Detect which cell encompasses the target text, then output its (X, Y) center coordinate. 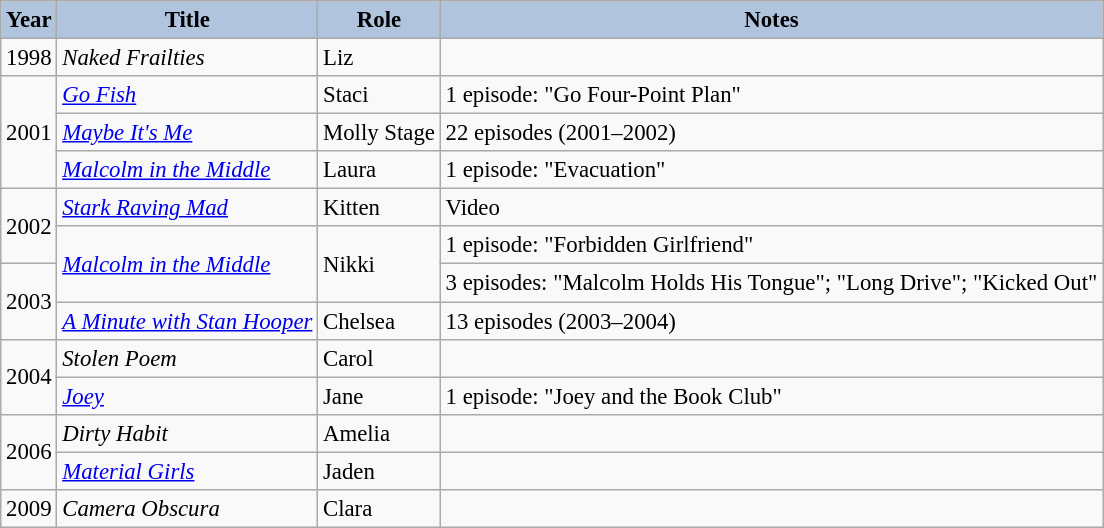
Notes (771, 20)
Carol (380, 358)
13 episodes (2003–2004) (771, 321)
22 episodes (2001–2002) (771, 133)
3 episodes: "Malcolm Holds His Tongue"; "Long Drive"; "Kicked Out" (771, 283)
2001 (29, 132)
Molly Stage (380, 133)
Dirty Habit (188, 433)
Chelsea (380, 321)
2002 (29, 226)
Naked Frailties (188, 58)
1 episode: "Go Four-Point Plan" (771, 95)
2004 (29, 376)
Laura (380, 170)
Jane (380, 396)
1 episode: "Evacuation" (771, 170)
Liz (380, 58)
Jaden (380, 471)
Clara (380, 509)
Joey (188, 396)
1 episode: "Joey and the Book Club" (771, 396)
Stolen Poem (188, 358)
Stark Raving Mad (188, 208)
Nikki (380, 264)
Staci (380, 95)
Title (188, 20)
Role (380, 20)
Amelia (380, 433)
2009 (29, 509)
Year (29, 20)
Material Girls (188, 471)
Maybe It's Me (188, 133)
Kitten (380, 208)
2006 (29, 452)
2003 (29, 302)
Go Fish (188, 95)
1 episode: "Forbidden Girlfriend" (771, 245)
A Minute with Stan Hooper (188, 321)
1998 (29, 58)
Video (771, 208)
Camera Obscura (188, 509)
